For the text-containing cell, return its midpoint in [X, Y] coordinate format. 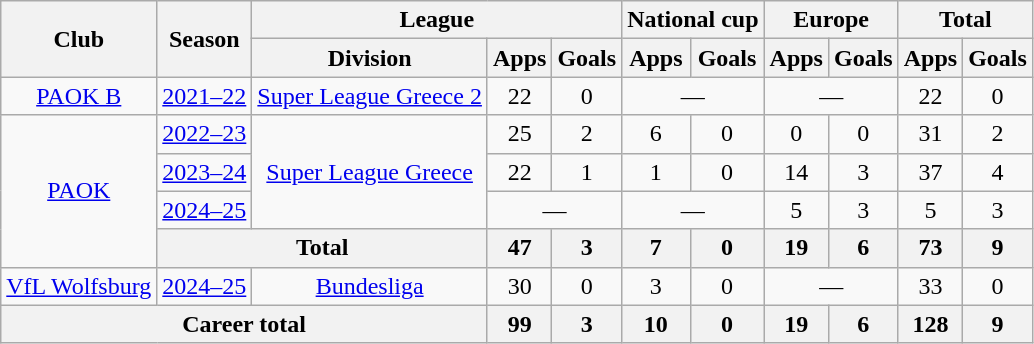
25 [519, 134]
Europe [831, 20]
30 [519, 286]
PAOK B [79, 96]
Club [79, 39]
37 [930, 172]
2021–22 [204, 96]
99 [519, 324]
Career total [244, 324]
31 [930, 134]
Super League Greece [370, 172]
4 [998, 172]
73 [930, 248]
Division [370, 58]
2022–23 [204, 134]
128 [930, 324]
National cup [693, 20]
Bundesliga [370, 286]
League [437, 20]
Season [204, 39]
Super League Greece 2 [370, 96]
7 [656, 248]
PAOK [79, 191]
2023–24 [204, 172]
VfL Wolfsburg [79, 286]
33 [930, 286]
14 [796, 172]
47 [519, 248]
10 [656, 324]
